Capture the cell that displays the provided text and extract its (x, y) central coordinate. 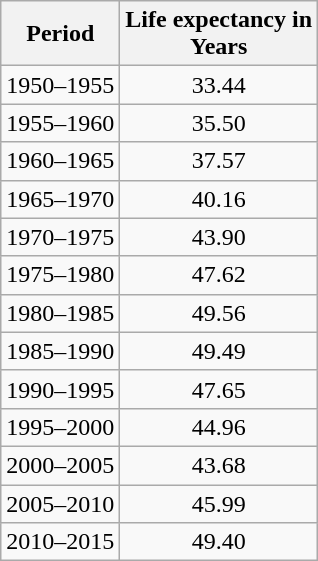
1955–1960 (60, 123)
43.68 (219, 465)
2010–2015 (60, 542)
1960–1965 (60, 161)
37.57 (219, 161)
2000–2005 (60, 465)
2005–2010 (60, 503)
40.16 (219, 199)
1980–1985 (60, 313)
47.62 (219, 275)
49.49 (219, 351)
1975–1980 (60, 275)
35.50 (219, 123)
1990–1995 (60, 389)
49.56 (219, 313)
1970–1975 (60, 237)
1965–1970 (60, 199)
45.99 (219, 503)
Period (60, 34)
1995–2000 (60, 427)
1985–1990 (60, 351)
33.44 (219, 85)
47.65 (219, 389)
43.90 (219, 237)
49.40 (219, 542)
Life expectancy in Years (219, 34)
1950–1955 (60, 85)
44.96 (219, 427)
